Locate the cell with the specified text and output its (x, y) center coordinate. 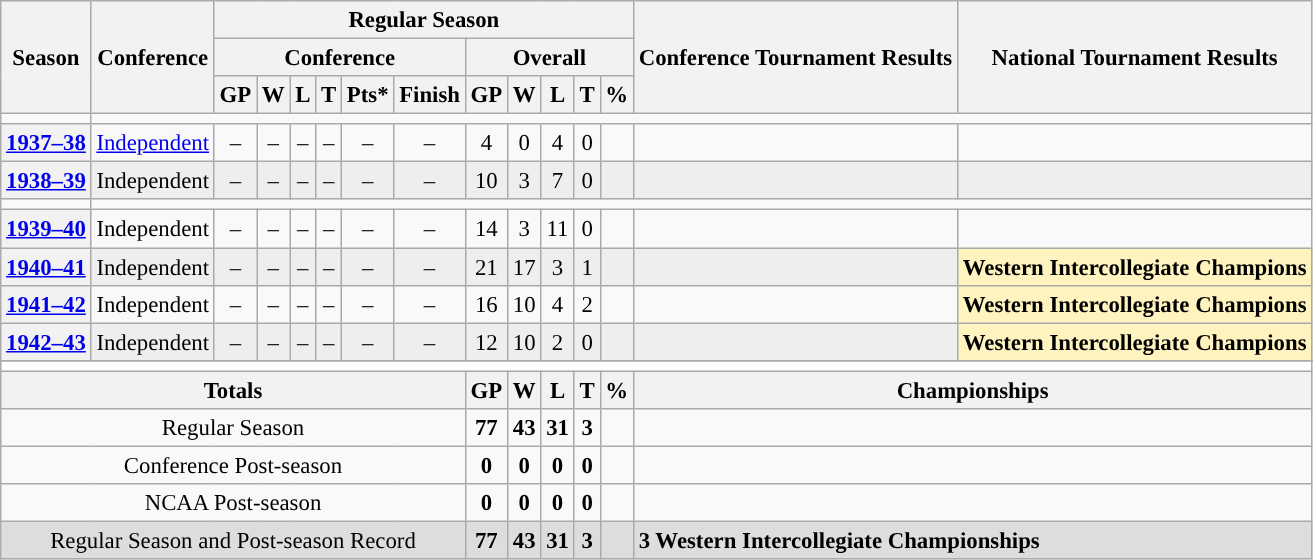
16 (486, 304)
1937–38 (46, 143)
12 (486, 342)
17 (524, 267)
Conference Tournament Results (795, 58)
7 (558, 181)
3 Western Intercollegiate Championships (972, 540)
1940–41 (46, 267)
Totals (233, 390)
NCAA Post-season (233, 503)
11 (558, 229)
14 (486, 229)
Finish (430, 95)
Championships (972, 390)
Pts* (367, 95)
1 (587, 267)
1939–40 (46, 229)
Season (46, 58)
Overall (549, 58)
National Tournament Results (1134, 58)
1941–42 (46, 304)
1942–43 (46, 342)
21 (486, 267)
Regular Season and Post-season Record (233, 540)
1938–39 (46, 181)
Conference Post-season (233, 465)
